Capture the cell that displays the provided text and extract its [x, y] central coordinate. 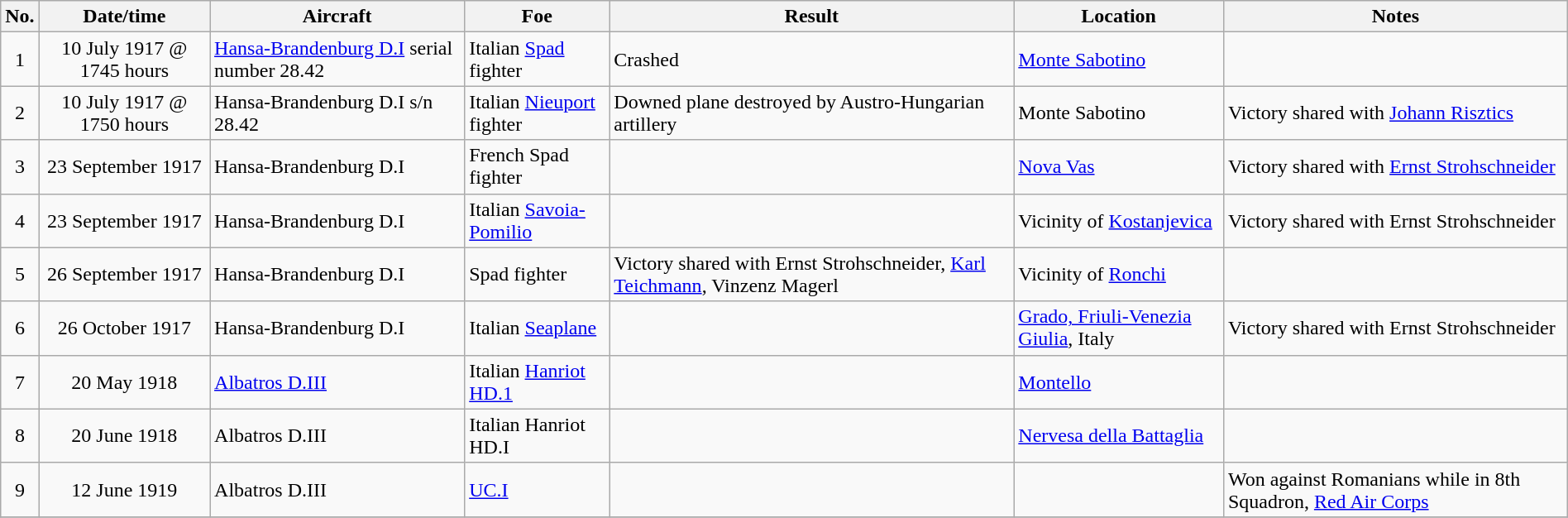
Nova Vas [1119, 167]
Notes [1395, 17]
French Spad fighter [538, 167]
6 [20, 328]
Hansa-Brandenburg D.I serial number 28.42 [337, 60]
1 [20, 60]
Italian Savoia-Pomilio [538, 220]
Montello [1119, 382]
Italian Hanriot HD.1 [538, 382]
10 July 1917 @ 1745 hours [124, 60]
Foe [538, 17]
26 September 1917 [124, 275]
9 [20, 490]
12 June 1919 [124, 490]
No. [20, 17]
2 [20, 113]
Downed plane destroyed by Austro-Hungarian artillery [812, 113]
Nervesa della Battaglia [1119, 435]
Italian Hanriot HD.I [538, 435]
UC.I [538, 490]
Crashed [812, 60]
Hansa-Brandenburg D.I s/n 28.42 [337, 113]
Won against Romanians while in 8th Squadron, Red Air Corps [1395, 490]
Spad fighter [538, 275]
Date/time [124, 17]
Location [1119, 17]
Victory shared with Ernst Strohschneider, Karl Teichmann, Vinzenz Magerl [812, 275]
5 [20, 275]
Vicinity of Kostanjevica [1119, 220]
Italian Nieuport fighter [538, 113]
20 May 1918 [124, 382]
4 [20, 220]
8 [20, 435]
3 [20, 167]
7 [20, 382]
10 July 1917 @ 1750 hours [124, 113]
Grado, Friuli-Venezia Giulia, Italy [1119, 328]
Italian Spad fighter [538, 60]
Italian Seaplane [538, 328]
Victory shared with Johann Risztics [1395, 113]
Aircraft [337, 17]
20 June 1918 [124, 435]
Result [812, 17]
Vicinity of Ronchi [1119, 275]
26 October 1917 [124, 328]
